Output the [X, Y] coordinate of the center of the cell containing the given text.  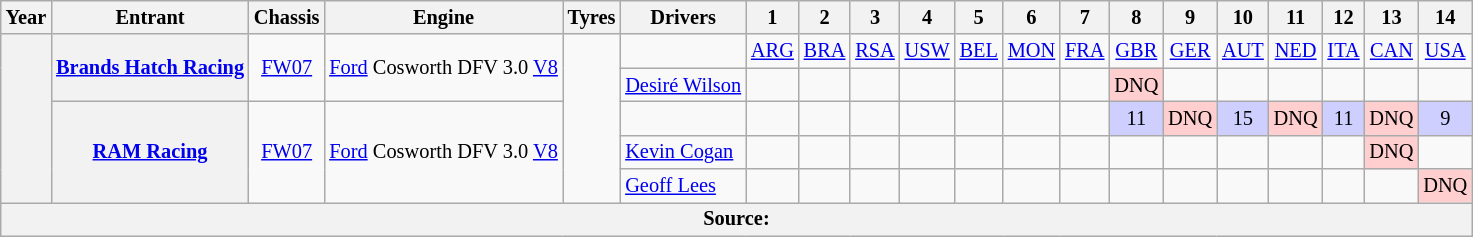
Engine [443, 17]
2 [825, 17]
USA [1445, 51]
Geoff Lees [683, 186]
Entrant [150, 17]
BRA [825, 51]
6 [1032, 17]
GBR [1136, 51]
10 [1243, 17]
Drivers [683, 17]
RSA [874, 51]
MON [1032, 51]
GER [1190, 51]
3 [874, 17]
Brands Hatch Racing [150, 68]
NED [1296, 51]
15 [1243, 118]
13 [1392, 17]
12 [1344, 17]
Kevin Cogan [683, 152]
ARG [772, 51]
4 [928, 17]
8 [1136, 17]
AUT [1243, 51]
Source: [736, 219]
Chassis [286, 17]
RAM Racing [150, 152]
Tyres [592, 17]
5 [979, 17]
BEL [979, 51]
7 [1084, 17]
Year [26, 17]
USW [928, 51]
CAN [1392, 51]
14 [1445, 17]
ITA [1344, 51]
FRA [1084, 51]
Desiré Wilson [683, 85]
1 [772, 17]
